Output the (X, Y) coordinate of the center of the cell containing the given text.  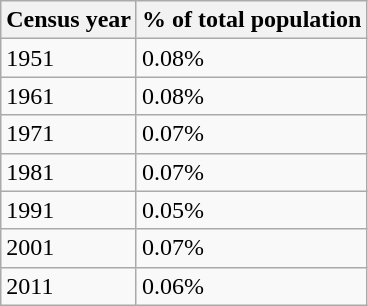
1991 (69, 210)
1961 (69, 96)
1971 (69, 134)
2001 (69, 248)
1951 (69, 58)
Census year (69, 20)
2011 (69, 286)
% of total population (251, 20)
0.06% (251, 286)
1981 (69, 172)
0.05% (251, 210)
